Return the (x, y) coordinate for the center point of the cell that contains the specified text.  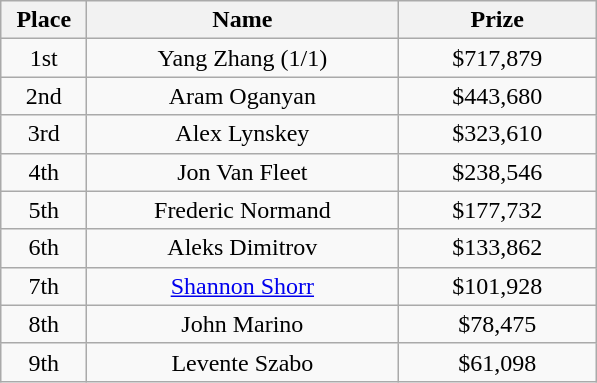
$177,732 (498, 210)
8th (44, 324)
9th (44, 362)
2nd (44, 96)
Shannon Shorr (242, 286)
4th (44, 172)
3rd (44, 134)
7th (44, 286)
$101,928 (498, 286)
Name (242, 20)
Jon Van Fleet (242, 172)
$238,546 (498, 172)
Levente Szabo (242, 362)
5th (44, 210)
Aleks Dimitrov (242, 248)
6th (44, 248)
$443,680 (498, 96)
John Marino (242, 324)
Frederic Normand (242, 210)
Place (44, 20)
Alex Lynskey (242, 134)
Aram Oganyan (242, 96)
Prize (498, 20)
1st (44, 58)
$323,610 (498, 134)
$133,862 (498, 248)
$717,879 (498, 58)
Yang Zhang (1/1) (242, 58)
$61,098 (498, 362)
$78,475 (498, 324)
